From the cell containing the given text, extract its center point as (X, Y) coordinate. 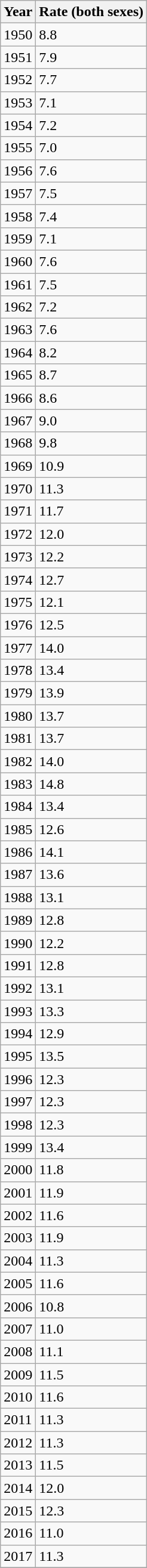
1982 (18, 761)
1979 (18, 693)
1976 (18, 625)
2008 (18, 1351)
1962 (18, 307)
11.7 (91, 511)
8.2 (91, 353)
1975 (18, 602)
9.0 (91, 421)
1995 (18, 1057)
1984 (18, 807)
1969 (18, 466)
1994 (18, 1034)
2016 (18, 1533)
1952 (18, 80)
13.3 (91, 1011)
1951 (18, 57)
13.9 (91, 693)
2001 (18, 1193)
1974 (18, 579)
8.7 (91, 375)
1972 (18, 534)
1998 (18, 1125)
1983 (18, 784)
1997 (18, 1102)
1988 (18, 897)
2006 (18, 1306)
14.8 (91, 784)
8.6 (91, 398)
12.1 (91, 602)
1993 (18, 1011)
1987 (18, 875)
1961 (18, 285)
1970 (18, 489)
10.9 (91, 466)
1965 (18, 375)
1968 (18, 443)
11.1 (91, 1351)
7.4 (91, 216)
11.8 (91, 1170)
1958 (18, 216)
1978 (18, 671)
1999 (18, 1147)
1953 (18, 103)
7.9 (91, 57)
1960 (18, 261)
Rate (both sexes) (91, 12)
8.8 (91, 35)
1955 (18, 148)
1954 (18, 125)
7.7 (91, 80)
14.1 (91, 852)
1986 (18, 852)
1956 (18, 171)
1991 (18, 965)
2013 (18, 1465)
7.0 (91, 148)
1959 (18, 239)
2010 (18, 1397)
1981 (18, 739)
1963 (18, 330)
1990 (18, 943)
12.9 (91, 1034)
2003 (18, 1238)
1967 (18, 421)
2005 (18, 1283)
2004 (18, 1261)
1996 (18, 1079)
2015 (18, 1511)
1957 (18, 193)
9.8 (91, 443)
1989 (18, 920)
Year (18, 12)
2017 (18, 1556)
1964 (18, 353)
13.5 (91, 1057)
1985 (18, 829)
2000 (18, 1170)
1992 (18, 988)
1950 (18, 35)
2014 (18, 1488)
2012 (18, 1443)
2002 (18, 1215)
12.6 (91, 829)
2007 (18, 1329)
1977 (18, 647)
1980 (18, 716)
2011 (18, 1420)
2009 (18, 1374)
13.6 (91, 875)
1971 (18, 511)
1966 (18, 398)
1973 (18, 557)
12.5 (91, 625)
10.8 (91, 1306)
12.7 (91, 579)
